Locate the cell with the specified text and output its [x, y] center coordinate. 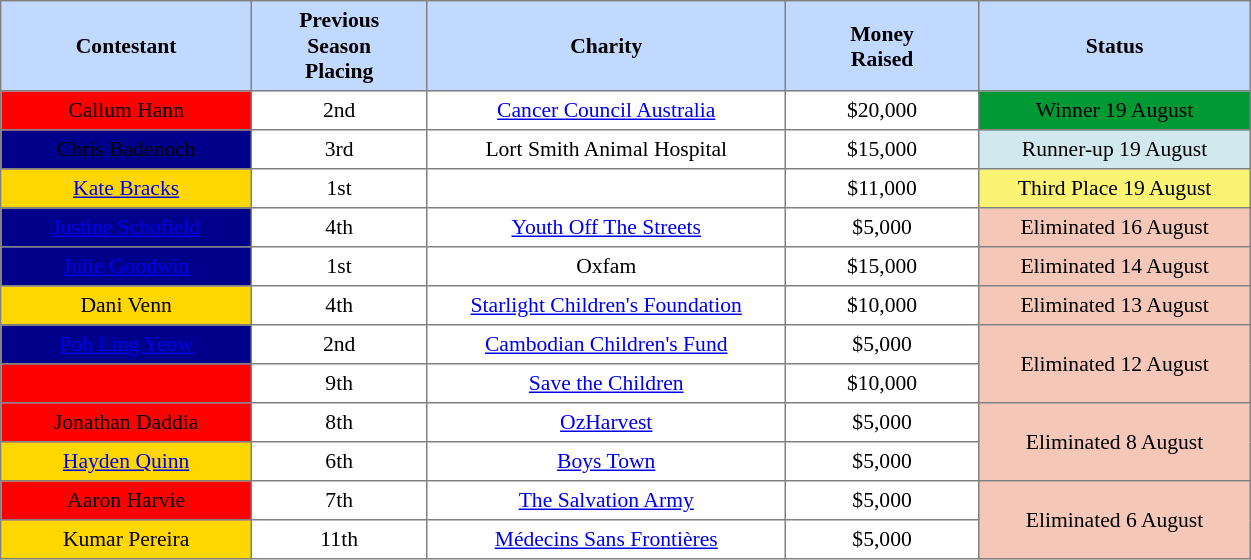
Save the Children [606, 384]
Chris Badenoch [126, 150]
9th [338, 384]
MoneyRaised [882, 46]
3rd [338, 150]
Justine Schofield [126, 228]
Runner-up 19 August [1114, 150]
$11,000 [882, 188]
Eliminated 6 August [1114, 520]
6th [338, 462]
7th [338, 500]
8th [338, 422]
Charity [606, 46]
Starlight Children's Foundation [606, 306]
Third Place 19 August [1114, 188]
Status [1114, 46]
Eliminated 16 August [1114, 228]
Eliminated 8 August [1114, 442]
Poh Ling Yeow [126, 344]
11th [338, 540]
Kumar Pereira [126, 540]
Lort Smith Animal Hospital [606, 150]
The Salvation Army [606, 500]
PreviousSeasonPlacing [338, 46]
Boys Town [606, 462]
Eliminated 14 August [1114, 266]
Kate Bracks [126, 188]
Dani Venn [126, 306]
Jonathan Daddia [126, 422]
Winner 19 August [1114, 110]
Callum Hann [126, 110]
Julie Goodwin [126, 266]
Youth Off The Streets [606, 228]
Cancer Council Australia [606, 110]
$20,000 [882, 110]
Eliminated 13 August [1114, 306]
Oxfam [606, 266]
Hayden Quinn [126, 462]
Eliminated 12 August [1114, 364]
Aaron Harvie [126, 500]
Contestant [126, 46]
Cambodian Children's Fund [606, 344]
OzHarvest [606, 422]
Médecins Sans Frontières [606, 540]
